Provide the [x, y] coordinate of the cell's center where the given text is located.  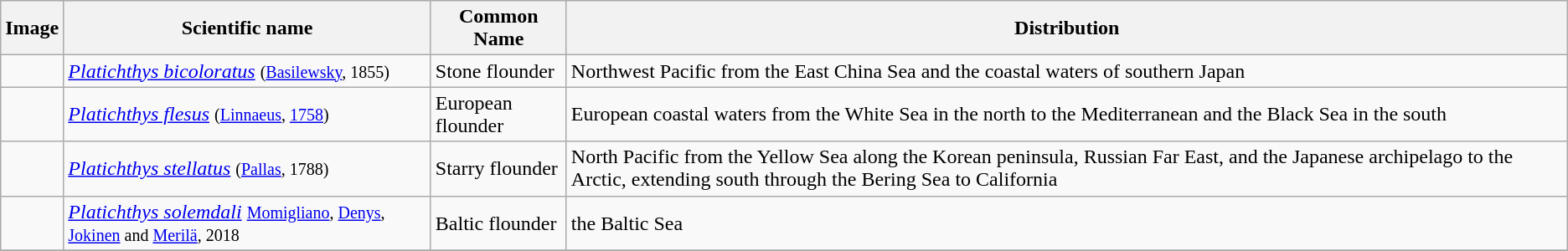
Starry flounder [498, 169]
European flounder [498, 114]
Image [32, 28]
Northwest Pacific from the East China Sea and the coastal waters of southern Japan [1067, 71]
Platichthys solemdali Momigliano, Denys, Jokinen and Merilä, 2018 [248, 223]
Baltic flounder [498, 223]
the Baltic Sea [1067, 223]
Common Name [498, 28]
Distribution [1067, 28]
Platichthys flesus (Linnaeus, 1758) [248, 114]
Stone flounder [498, 71]
Platichthys stellatus (Pallas, 1788) [248, 169]
European coastal waters from the White Sea in the north to the Mediterranean and the Black Sea in the south [1067, 114]
Scientific name [248, 28]
Platichthys bicoloratus (Basilewsky, 1855) [248, 71]
